Provide the (x, y) coordinate of the cell's center where the given text is located.  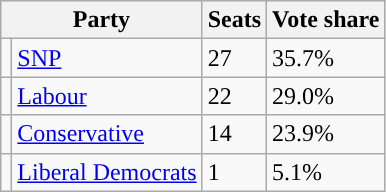
Party (102, 20)
29.0% (326, 96)
Seats (234, 20)
Conservative (107, 134)
Labour (107, 96)
1 (234, 172)
23.9% (326, 134)
35.7% (326, 58)
Liberal Democrats (107, 172)
27 (234, 58)
Vote share (326, 20)
5.1% (326, 172)
22 (234, 96)
SNP (107, 58)
14 (234, 134)
